Return the (x, y) coordinate for the center point of the cell that contains the specified text.  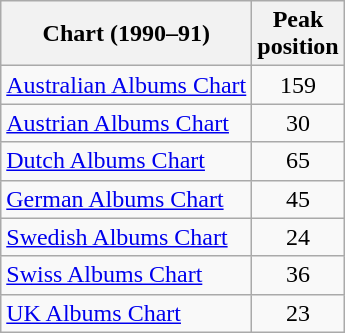
Australian Albums Chart (126, 85)
30 (298, 123)
45 (298, 199)
Chart (1990–91) (126, 34)
Austrian Albums Chart (126, 123)
Peakposition (298, 34)
Dutch Albums Chart (126, 161)
65 (298, 161)
159 (298, 85)
36 (298, 275)
German Albums Chart (126, 199)
Swiss Albums Chart (126, 275)
23 (298, 313)
UK Albums Chart (126, 313)
24 (298, 237)
Swedish Albums Chart (126, 237)
